Identify which cell holds the provided text, then report its [X, Y] central coordinate. 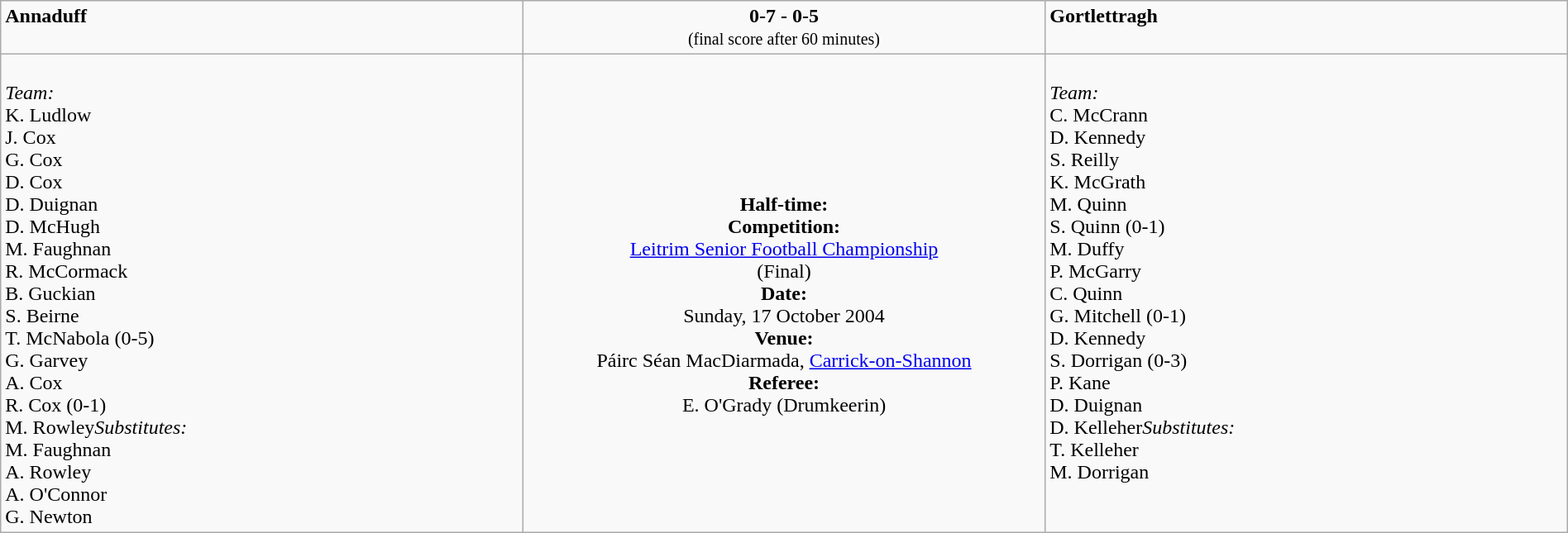
0-7 - 0-5(final score after 60 minutes) [784, 28]
Annaduff [262, 28]
Gortlettragh [1307, 28]
